Extract the [x, y] coordinate from the center of the cell holding the provided text.  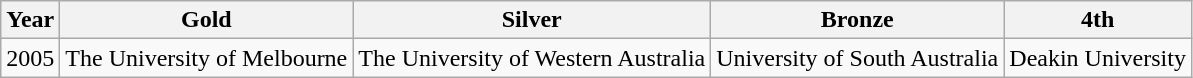
The University of Melbourne [206, 58]
Silver [532, 20]
Deakin University [1098, 58]
Bronze [858, 20]
University of South Australia [858, 58]
2005 [30, 58]
Year [30, 20]
4th [1098, 20]
Gold [206, 20]
The University of Western Australia [532, 58]
